Pinpoint the cell where the given text exists, returning its [x, y] midpoint coordinate. 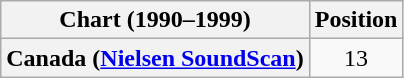
Canada (Nielsen SoundScan) [155, 58]
13 [356, 58]
Position [356, 20]
Chart (1990–1999) [155, 20]
